For the text-containing cell, return its midpoint in [x, y] coordinate format. 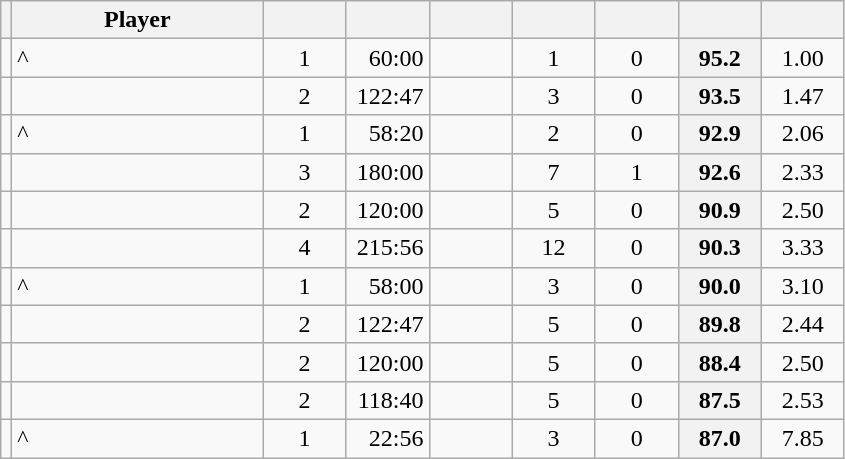
1.47 [802, 96]
215:56 [388, 248]
89.8 [720, 324]
93.5 [720, 96]
88.4 [720, 362]
1.00 [802, 58]
22:56 [388, 438]
180:00 [388, 172]
87.0 [720, 438]
12 [554, 248]
2.33 [802, 172]
4 [304, 248]
2.53 [802, 400]
87.5 [720, 400]
95.2 [720, 58]
90.9 [720, 210]
3.33 [802, 248]
7.85 [802, 438]
118:40 [388, 400]
58:00 [388, 286]
92.9 [720, 134]
92.6 [720, 172]
90.3 [720, 248]
90.0 [720, 286]
3.10 [802, 286]
7 [554, 172]
2.44 [802, 324]
Player [138, 20]
2.06 [802, 134]
60:00 [388, 58]
58:20 [388, 134]
